For the text-containing cell, return its midpoint in (x, y) coordinate format. 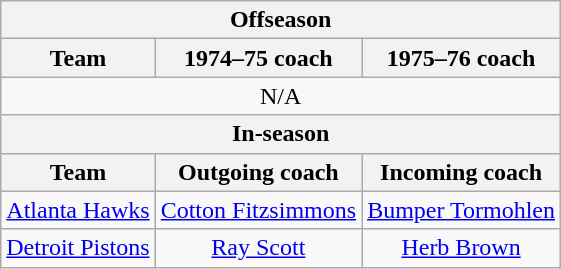
Detroit Pistons (78, 248)
Ray Scott (258, 248)
Bumper Tormohlen (462, 210)
Atlanta Hawks (78, 210)
Offseason (281, 20)
Outgoing coach (258, 172)
1974–75 coach (258, 58)
Incoming coach (462, 172)
N/A (281, 96)
Cotton Fitzsimmons (258, 210)
In-season (281, 134)
1975–76 coach (462, 58)
Herb Brown (462, 248)
